Return the (x, y) coordinate for the center point of the cell that contains the specified text.  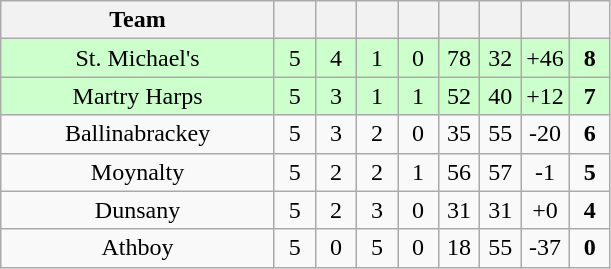
-37 (546, 248)
Moynalty (138, 172)
35 (460, 134)
+12 (546, 96)
32 (500, 58)
Athboy (138, 248)
57 (500, 172)
-1 (546, 172)
Martry Harps (138, 96)
56 (460, 172)
7 (590, 96)
Ballinabrackey (138, 134)
Team (138, 20)
8 (590, 58)
+46 (546, 58)
-20 (546, 134)
Dunsany (138, 210)
52 (460, 96)
78 (460, 58)
40 (500, 96)
6 (590, 134)
18 (460, 248)
St. Michael's (138, 58)
+0 (546, 210)
